Locate the cell with the specified text and output its [X, Y] center coordinate. 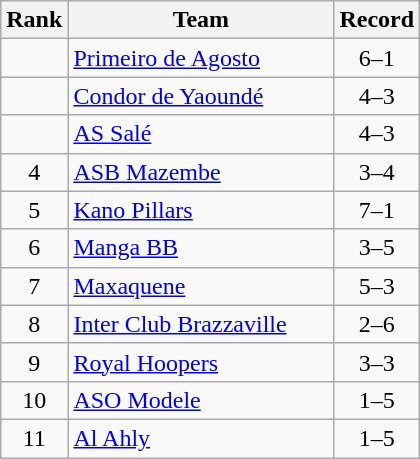
3–5 [377, 248]
2–6 [377, 324]
7–1 [377, 210]
Kano Pillars [201, 210]
Al Ahly [201, 438]
ASB Mazembe [201, 172]
Inter Club Brazzaville [201, 324]
6–1 [377, 58]
11 [34, 438]
3–3 [377, 362]
AS Salé [201, 134]
10 [34, 400]
Rank [34, 20]
9 [34, 362]
7 [34, 286]
5–3 [377, 286]
Record [377, 20]
8 [34, 324]
3–4 [377, 172]
Primeiro de Agosto [201, 58]
Condor de Yaoundé [201, 96]
Manga BB [201, 248]
Maxaquene [201, 286]
4 [34, 172]
ASO Modele [201, 400]
Team [201, 20]
5 [34, 210]
6 [34, 248]
Royal Hoopers [201, 362]
